Locate the cell with the specified text and output its (X, Y) center coordinate. 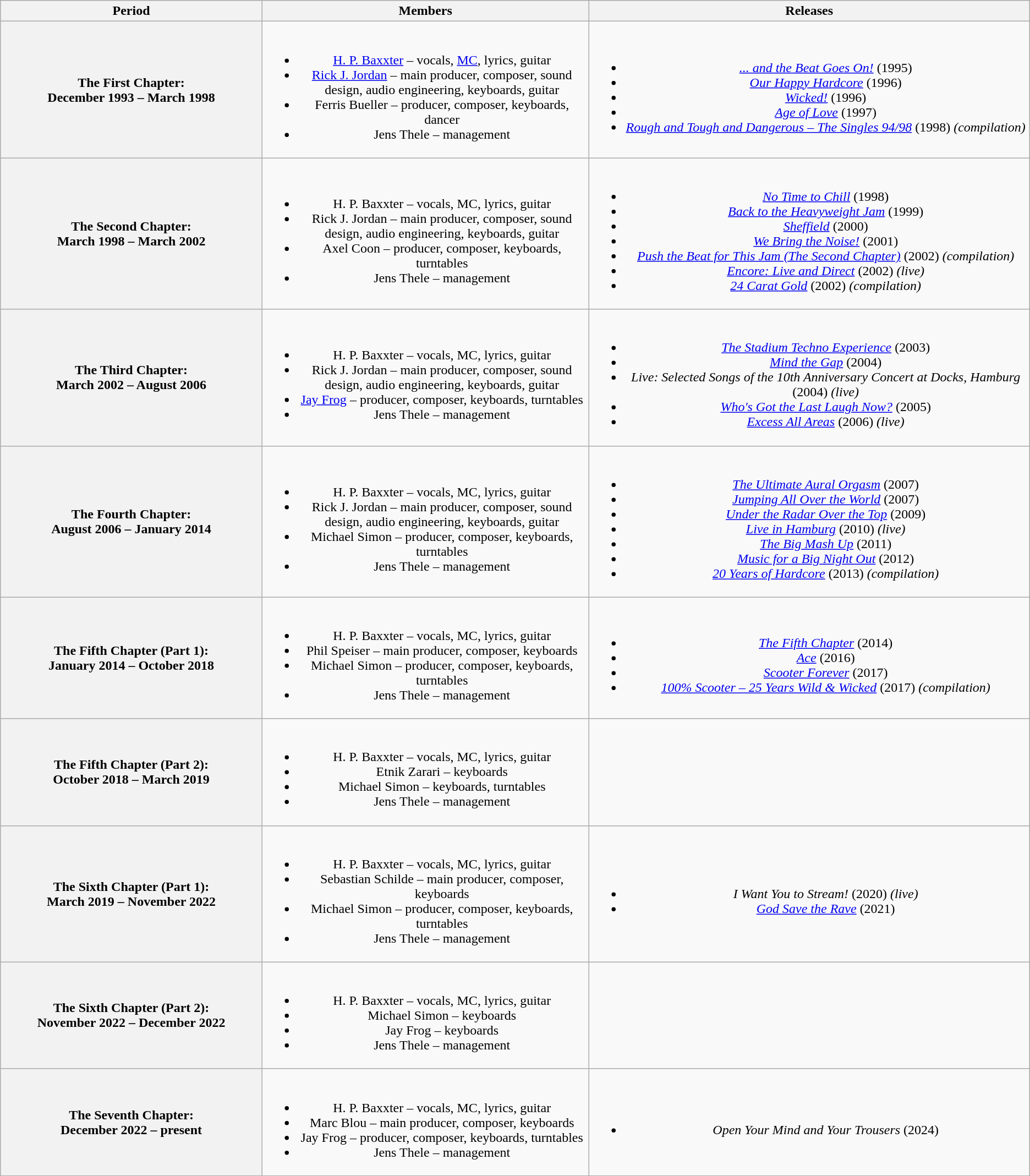
I Want You to Stream! (2020) (live)God Save the Rave (2021) (809, 894)
The Sixth Chapter (Part 2):November 2022 – December 2022 (132, 1015)
H. P. Baxxter – vocals, MC, lyrics, guitarEtnik Zarari – keyboardsMichael Simon – keyboards, turntablesJens Thele – management (425, 772)
Open Your Mind and Your Trousers (2024) (809, 1122)
The Sixth Chapter (Part 1):March 2019 – November 2022 (132, 894)
The Seventh Chapter:December 2022 – present (132, 1122)
The Fourth Chapter:August 2006 – January 2014 (132, 522)
Releases (809, 11)
The Fifth Chapter (2014)Ace (2016)Scooter Forever (2017)100% Scooter – 25 Years Wild & Wicked (2017) (compilation) (809, 658)
The First Chapter:December 1993 – March 1998 (132, 90)
The Fifth Chapter (Part 2):October 2018 – March 2019 (132, 772)
Members (425, 11)
The Second Chapter:March 1998 – March 2002 (132, 233)
The Third Chapter:March 2002 – August 2006 (132, 378)
The Fifth Chapter (Part 1):January 2014 – October 2018 (132, 658)
Period (132, 11)
H. P. Baxxter – vocals, MC, lyrics, guitarMichael Simon – keyboardsJay Frog – keyboardsJens Thele – management (425, 1015)
